Determine the (X, Y) coordinate at the center of the cell enclosing the given text.  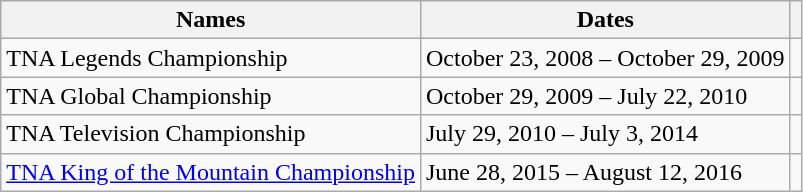
October 29, 2009 – July 22, 2010 (605, 96)
TNA King of the Mountain Championship (211, 172)
June 28, 2015 – August 12, 2016 (605, 172)
TNA Television Championship (211, 134)
TNA Global Championship (211, 96)
TNA Legends Championship (211, 58)
Dates (605, 20)
July 29, 2010 – July 3, 2014 (605, 134)
Names (211, 20)
October 23, 2008 – October 29, 2009 (605, 58)
